Scan for the cell matching the given text and deliver its (x, y) coordinate at center. 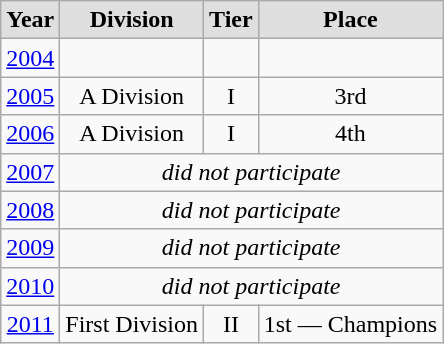
Division (132, 20)
2004 (30, 58)
2010 (30, 286)
2007 (30, 172)
1st — Champions (350, 324)
2008 (30, 210)
First Division (132, 324)
2009 (30, 248)
Year (30, 20)
Place (350, 20)
2005 (30, 96)
Tier (232, 20)
2011 (30, 324)
2006 (30, 134)
4th (350, 134)
3rd (350, 96)
II (232, 324)
